Detect which cell encompasses the target text, then output its [x, y] center coordinate. 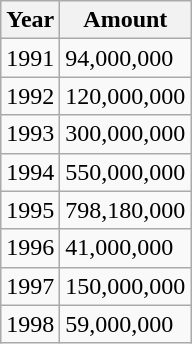
300,000,000 [126, 134]
1996 [30, 248]
1991 [30, 58]
150,000,000 [126, 286]
798,180,000 [126, 210]
550,000,000 [126, 172]
Year [30, 20]
120,000,000 [126, 96]
1994 [30, 172]
1995 [30, 210]
Amount [126, 20]
41,000,000 [126, 248]
1997 [30, 286]
1992 [30, 96]
94,000,000 [126, 58]
1998 [30, 324]
1993 [30, 134]
59,000,000 [126, 324]
